Find where the given text appears and provide that cell's center as (x, y) coordinate. 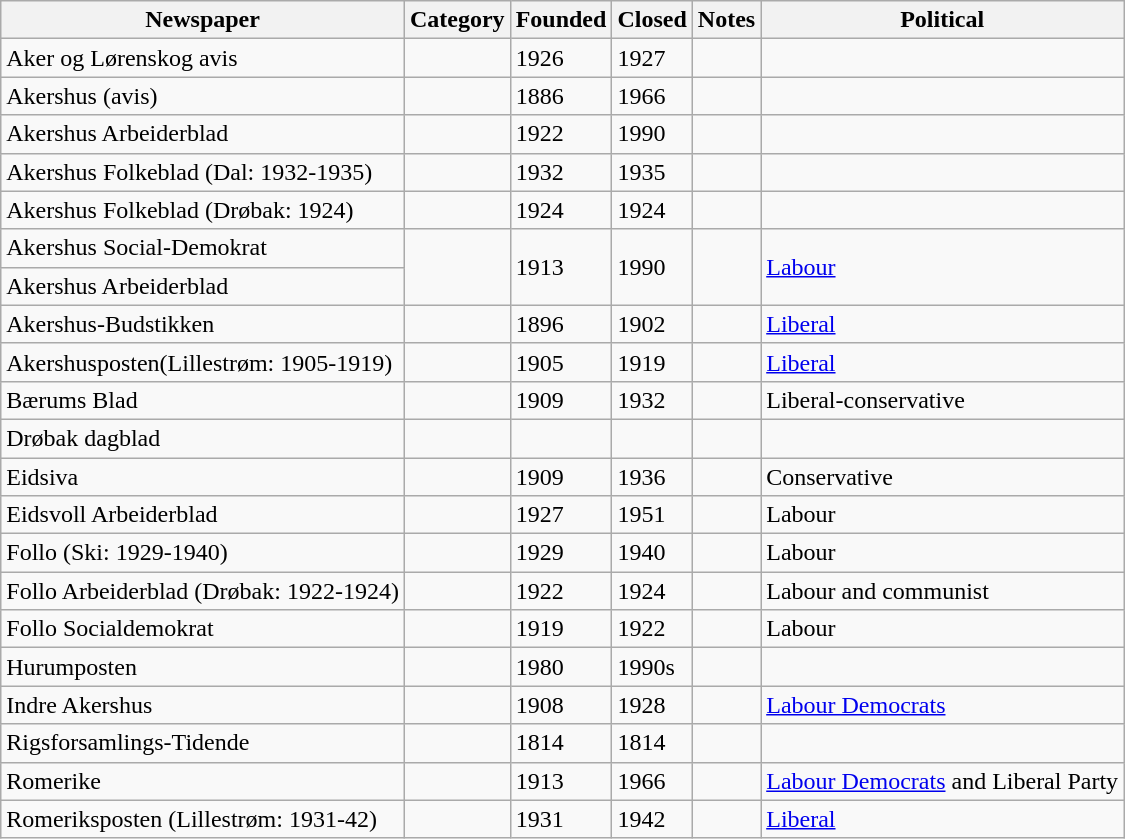
Category (457, 20)
Romeriksposten (Lillestrøm: 1931-42) (203, 819)
Liberal-conservative (942, 400)
Bærums Blad (203, 400)
Political (942, 20)
Follo Socialdemokrat (203, 629)
Akershus-Budstikken (203, 324)
Newspaper (203, 20)
1951 (652, 515)
1990s (652, 667)
Indre Akershus (203, 705)
1928 (652, 705)
Eidsiva (203, 477)
Follo (Ski: 1929-1940) (203, 553)
Romerike (203, 781)
Conservative (942, 477)
Labour Democrats (942, 705)
1980 (561, 667)
Hurumposten (203, 667)
Labour and communist (942, 591)
Closed (652, 20)
Aker og Lørenskog avis (203, 58)
Akershus Social-Demokrat (203, 248)
1942 (652, 819)
Notes (726, 20)
Founded (561, 20)
1902 (652, 324)
1931 (561, 819)
1929 (561, 553)
Akershus Folkeblad (Dal: 1932-1935) (203, 172)
1935 (652, 172)
Akershusposten(Lillestrøm: 1905-1919) (203, 362)
Labour Democrats and Liberal Party (942, 781)
1896 (561, 324)
Akershus (avis) (203, 96)
Drøbak dagblad (203, 438)
Follo Arbeiderblad (Drøbak: 1922-1924) (203, 591)
Rigsforsamlings-Tidende (203, 743)
1886 (561, 96)
1940 (652, 553)
Akershus Folkeblad (Drøbak: 1924) (203, 210)
1905 (561, 362)
1926 (561, 58)
1936 (652, 477)
Eidsvoll Arbeiderblad (203, 515)
1908 (561, 705)
